Provide the [x, y] coordinate of the cell's center where the given text is located.  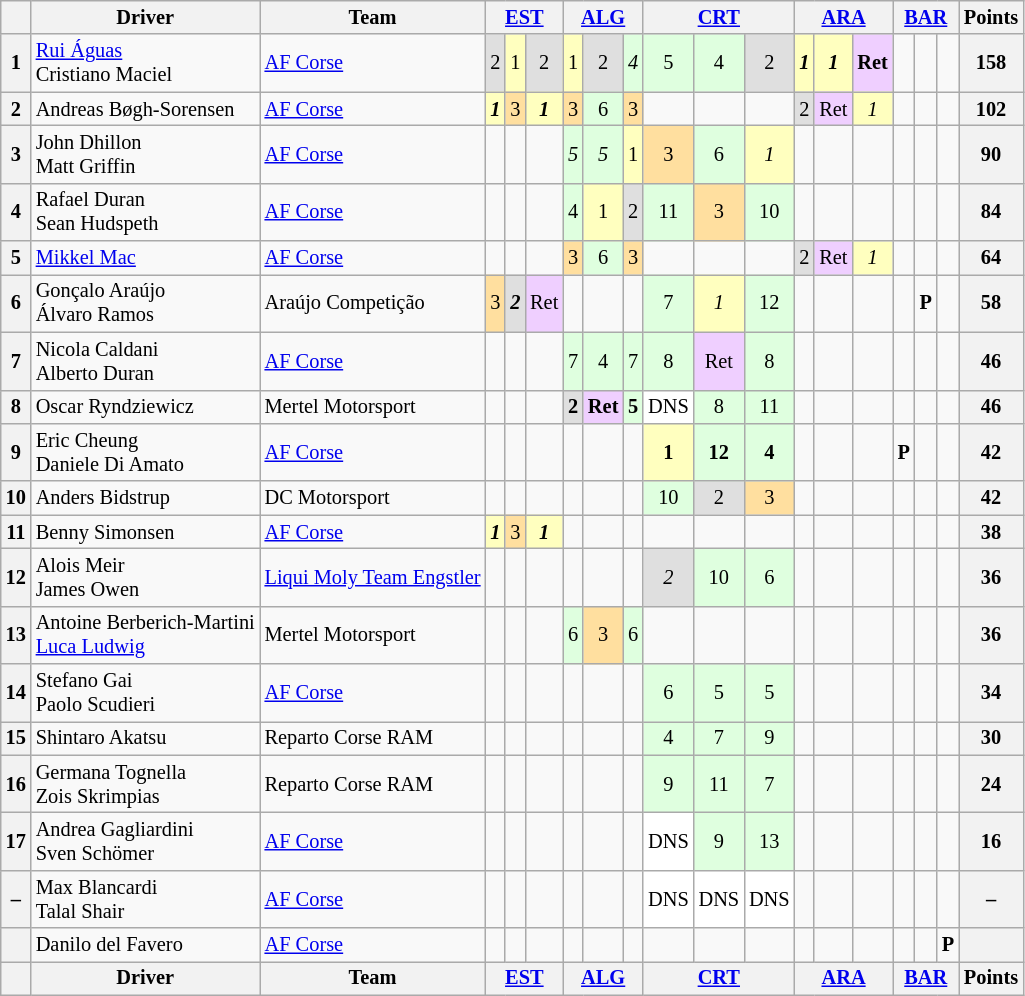
17 [16, 841]
DC Motorsport [373, 498]
Anders Bidstrup [146, 498]
Oscar Ryndziewicz [146, 407]
58 [991, 303]
Antoine Berberich-Martini Luca Ludwig [146, 635]
30 [991, 738]
15 [16, 738]
Andrea Gagliardini Sven Schömer [146, 841]
Gonçalo Araújo Álvaro Ramos [146, 303]
38 [991, 532]
Liqui Moly Team Engstler [373, 577]
Shintaro Akatsu [146, 738]
102 [991, 109]
Rafael Duran Sean Hudspeth [146, 212]
Danilo del Favero [146, 945]
Nicola Caldani Alberto Duran [146, 361]
84 [991, 212]
158 [991, 63]
Andreas Bøgh-Sorensen [146, 109]
Rui Águas Cristiano Maciel [146, 63]
Stefano Gai Paolo Scudieri [146, 693]
34 [991, 693]
14 [16, 693]
Alois Meir James Owen [146, 577]
Araújo Competição [373, 303]
Benny Simonsen [146, 532]
Germana Tognella Zois Skrimpias [146, 784]
Eric Cheung Daniele Di Amato [146, 452]
64 [991, 258]
24 [991, 784]
Max Blancardi Talal Shair [146, 899]
90 [991, 154]
Mikkel Mac [146, 258]
John Dhillon Matt Griffin [146, 154]
